Determine the [X, Y] coordinate at the center of the cell enclosing the given text.  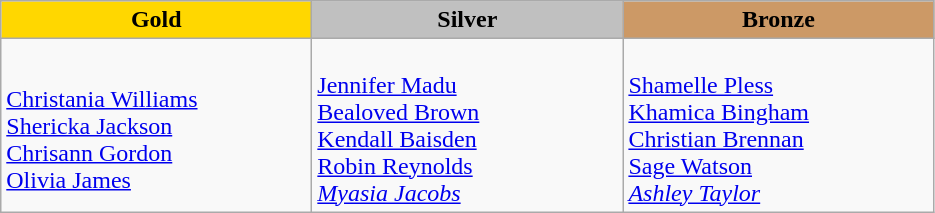
Christania WilliamsShericka JacksonChrisann GordonOlivia James [156, 126]
Gold [156, 20]
Jennifer MaduBealoved BrownKendall BaisdenRobin ReynoldsMyasia Jacobs [468, 126]
Silver [468, 20]
Shamelle PlessKhamica BinghamChristian BrennanSage WatsonAshley Taylor [778, 126]
Bronze [778, 20]
